Pinpoint the cell where the given text exists, returning its (x, y) midpoint coordinate. 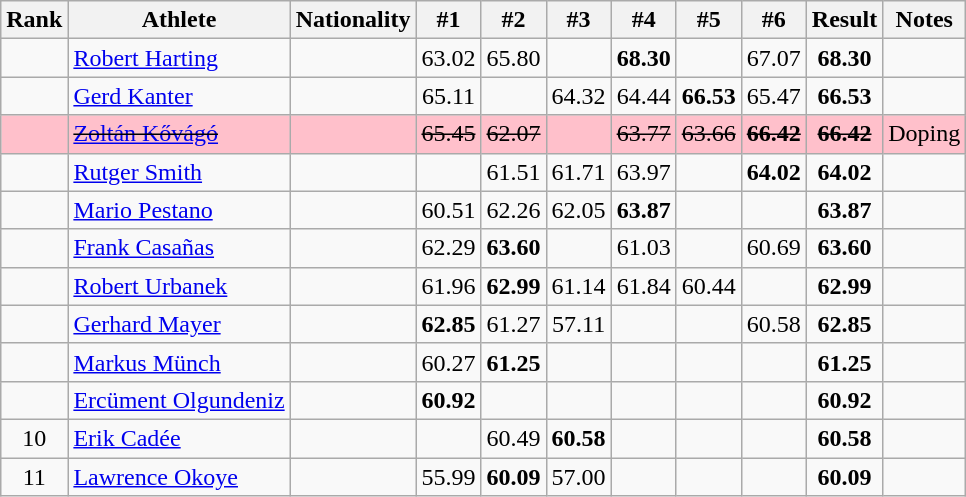
Gerd Kanter (179, 96)
Nationality (353, 20)
62.26 (514, 210)
#5 (708, 20)
60.27 (448, 362)
Robert Urbanek (179, 286)
64.32 (578, 96)
63.66 (708, 134)
61.96 (448, 286)
65.47 (774, 96)
Rank (34, 20)
Lawrence Okoye (179, 477)
60.44 (708, 286)
63.02 (448, 58)
67.07 (774, 58)
#2 (514, 20)
65.45 (448, 134)
Markus Münch (179, 362)
61.51 (514, 172)
57.11 (578, 324)
60.69 (774, 248)
Notes (924, 20)
60.51 (448, 210)
Robert Harting (179, 58)
63.77 (644, 134)
61.14 (578, 286)
Gerhard Mayer (179, 324)
63.97 (644, 172)
62.07 (514, 134)
#4 (644, 20)
Result (844, 20)
61.71 (578, 172)
Doping (924, 134)
64.44 (644, 96)
#3 (578, 20)
Zoltán Kővágó (179, 134)
65.11 (448, 96)
10 (34, 438)
65.80 (514, 58)
57.00 (578, 477)
62.29 (448, 248)
Mario Pestano (179, 210)
#1 (448, 20)
55.99 (448, 477)
Rutger Smith (179, 172)
62.05 (578, 210)
11 (34, 477)
61.03 (644, 248)
60.49 (514, 438)
Frank Casañas (179, 248)
Athlete (179, 20)
Erik Cadée (179, 438)
61.27 (514, 324)
Ercüment Olgundeniz (179, 400)
#6 (774, 20)
61.84 (644, 286)
